Search for the cell housing the specified text and yield its (x, y) center coordinate. 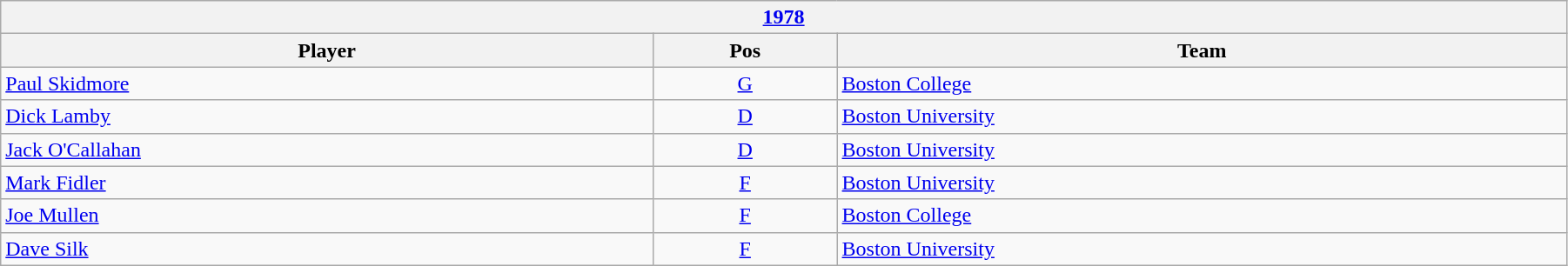
G (745, 83)
Pos (745, 50)
1978 (784, 17)
Paul Skidmore (327, 83)
Jack O'Callahan (327, 150)
Team (1202, 50)
Dick Lamby (327, 116)
Mark Fidler (327, 183)
Player (327, 50)
Dave Silk (327, 249)
Joe Mullen (327, 216)
